Locate the cell with the specified text and output its [x, y] center coordinate. 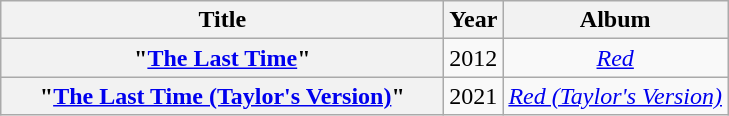
"The Last Time" [222, 58]
"The Last Time (Taylor's Version)" [222, 96]
Title [222, 20]
2012 [474, 58]
Year [474, 20]
Red [616, 58]
Album [616, 20]
2021 [474, 96]
Red (Taylor's Version) [616, 96]
